Pinpoint the cell where the given text exists, returning its (X, Y) midpoint coordinate. 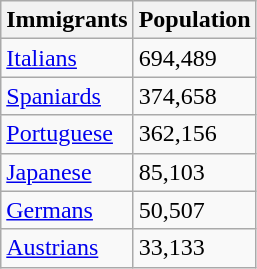
Austrians (67, 248)
362,156 (194, 134)
Spaniards (67, 96)
Germans (67, 210)
694,489 (194, 58)
Italians (67, 58)
374,658 (194, 96)
Population (194, 20)
85,103 (194, 172)
Japanese (67, 172)
Portuguese (67, 134)
Immigrants (67, 20)
50,507 (194, 210)
33,133 (194, 248)
